Locate the cell with the specified text and output its (x, y) center coordinate. 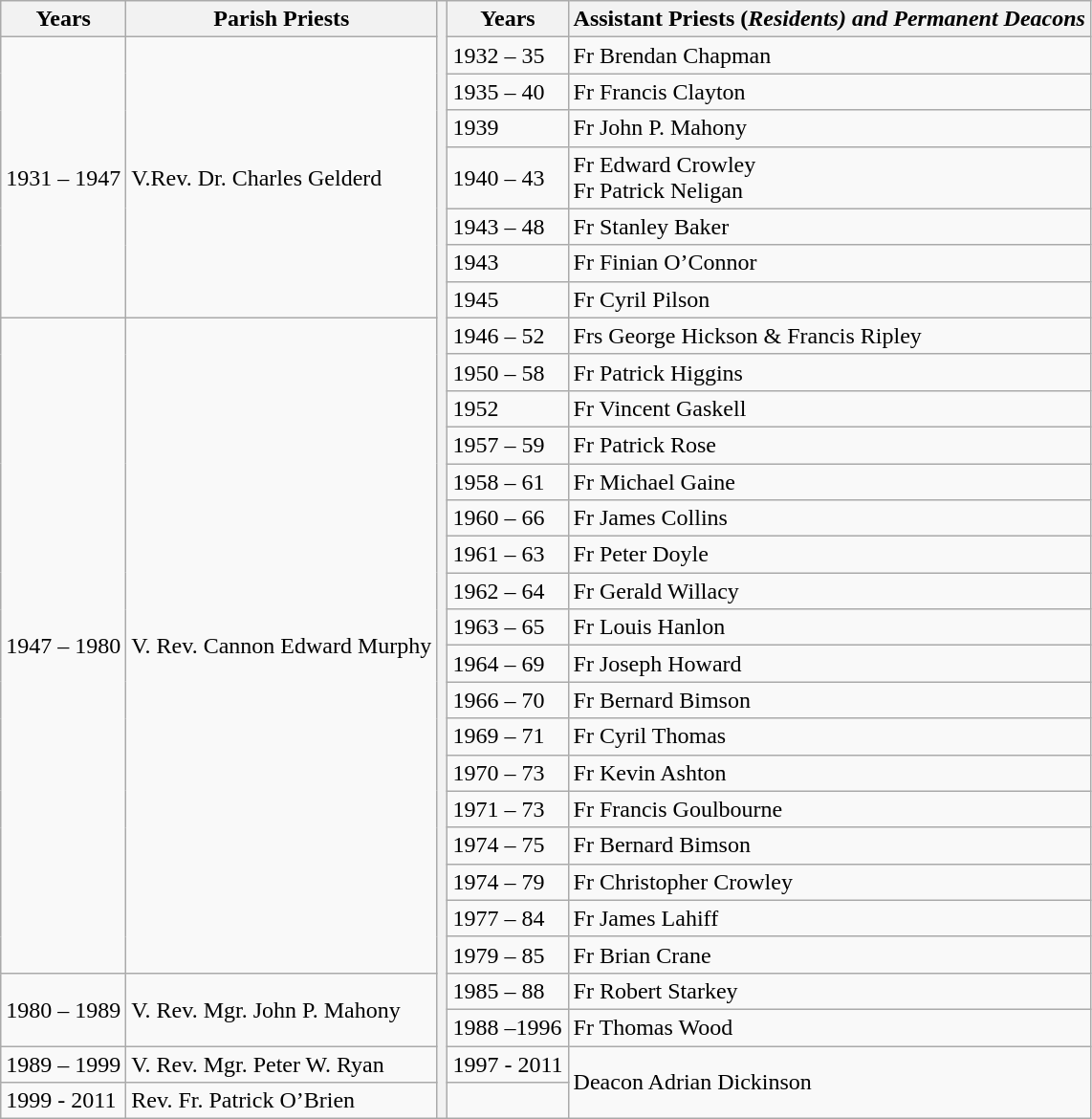
1958 – 61 (508, 481)
Fr Kevin Ashton (829, 773)
Fr John P. Mahony (829, 128)
1962 – 64 (508, 591)
1940 – 43 (508, 178)
1969 – 71 (508, 736)
Assistant Priests (Residents) and Permanent Deacons (829, 19)
Fr Edward CrowleyFr Patrick Neligan (829, 178)
V. Rev. Mgr. Peter W. Ryan (281, 1064)
1988 –1996 (508, 1027)
Fr Patrick Rose (829, 445)
1945 (508, 299)
1985 – 88 (508, 991)
Fr Stanley Baker (829, 227)
Fr Cyril Thomas (829, 736)
V. Rev. Mgr. John P. Mahony (281, 1009)
Deacon Adrian Dickinson (829, 1083)
Fr Patrick Higgins (829, 372)
Fr Vincent Gaskell (829, 408)
1935 – 40 (508, 92)
Fr Peter Doyle (829, 555)
1932 – 35 (508, 55)
Frs George Hickson & Francis Ripley (829, 336)
1957 – 59 (508, 445)
Fr Robert Starkey (829, 991)
Fr Louis Hanlon (829, 627)
1970 – 73 (508, 773)
1966 – 70 (508, 700)
1947 – 1980 (63, 645)
1989 – 1999 (63, 1064)
Fr Brendan Chapman (829, 55)
Fr James Collins (829, 518)
1960 – 66 (508, 518)
1943 (508, 263)
1961 – 63 (508, 555)
1977 – 84 (508, 918)
1980 – 1989 (63, 1009)
1974 – 79 (508, 882)
V. Rev. Cannon Edward Murphy (281, 645)
1950 – 58 (508, 372)
1946 – 52 (508, 336)
V.Rev. Dr. Charles Gelderd (281, 178)
Fr Brian Crane (829, 954)
1943 – 48 (508, 227)
1999 - 2011 (63, 1101)
Rev. Fr. Patrick O’Brien (281, 1101)
1939 (508, 128)
Fr Finian O’Connor (829, 263)
Fr Gerald Willacy (829, 591)
Fr Cyril Pilson (829, 299)
Fr Francis Goulbourne (829, 809)
1974 – 75 (508, 845)
Fr Joseph Howard (829, 664)
1952 (508, 408)
1931 – 1947 (63, 178)
1997 - 2011 (508, 1064)
Fr Christopher Crowley (829, 882)
1964 – 69 (508, 664)
Fr James Lahiff (829, 918)
Fr Francis Clayton (829, 92)
1963 – 65 (508, 627)
1971 – 73 (508, 809)
Parish Priests (281, 19)
Fr Michael Gaine (829, 481)
1979 – 85 (508, 954)
Fr Thomas Wood (829, 1027)
